Provide the [x, y] coordinate of the cell's center where the given text is located.  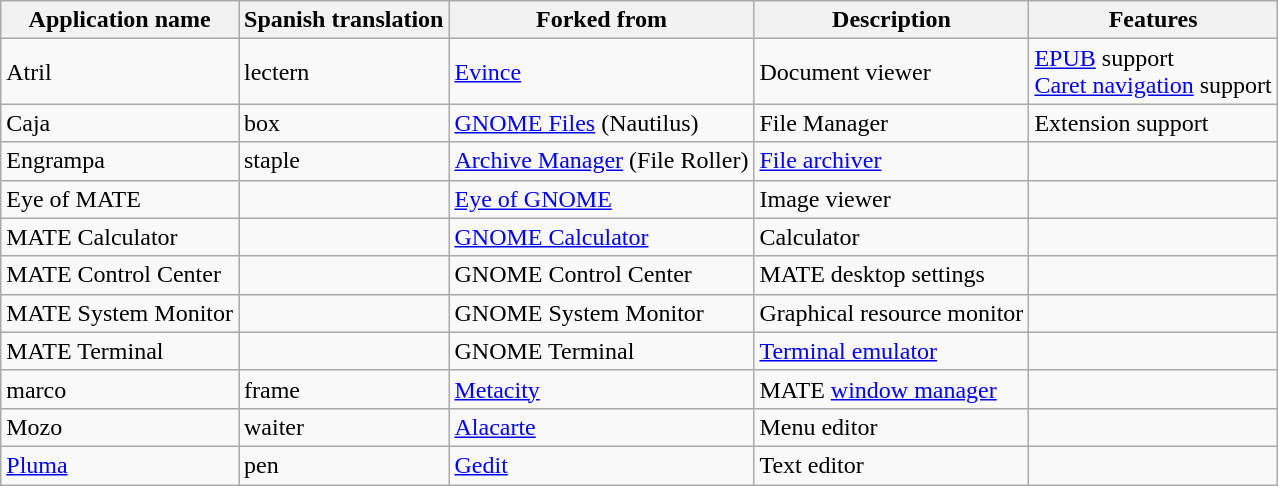
GNOME Terminal [602, 351]
File Manager [892, 123]
staple [343, 161]
EPUB supportCaret navigation support [1153, 72]
Caja [120, 123]
Pluma [120, 465]
Gedit [602, 465]
GNOME Calculator [602, 237]
Metacity [602, 389]
MATE Calculator [120, 237]
marco [120, 389]
waiter [343, 427]
Menu editor [892, 427]
Extension support [1153, 123]
Archive Manager (File Roller) [602, 161]
Calculator [892, 237]
Spanish translation [343, 20]
frame [343, 389]
Text editor [892, 465]
pen [343, 465]
Description [892, 20]
Mozo [120, 427]
GNOME System Monitor [602, 313]
Terminal emulator [892, 351]
Graphical resource monitor [892, 313]
GNOME Files (Nautilus) [602, 123]
Forked from [602, 20]
box [343, 123]
MATE window manager [892, 389]
Image viewer [892, 199]
MATE Terminal [120, 351]
Eye of GNOME [602, 199]
Evince [602, 72]
MATE Control Center [120, 275]
File archiver [892, 161]
Engrampa [120, 161]
Atril [120, 72]
Eye of MATE [120, 199]
GNOME Control Center [602, 275]
Alacarte [602, 427]
MATE System Monitor [120, 313]
MATE desktop settings [892, 275]
Application name [120, 20]
lectern [343, 72]
Document viewer [892, 72]
Features [1153, 20]
